Search for the cell housing the specified text and yield its (X, Y) center coordinate. 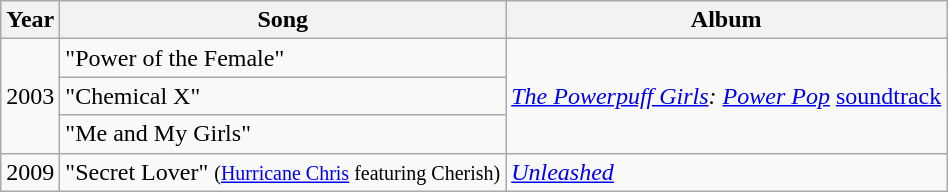
2003 (30, 96)
"Me and My Girls" (283, 134)
Album (726, 20)
"Secret Lover" (Hurricane Chris featuring Cherish) (283, 172)
"Power of the Female" (283, 58)
2009 (30, 172)
Song (283, 20)
The Powerpuff Girls: Power Pop soundtrack (726, 96)
"Chemical X" (283, 96)
Year (30, 20)
Unleashed (726, 172)
